Determine the (X, Y) coordinate at the center of the cell enclosing the given text.  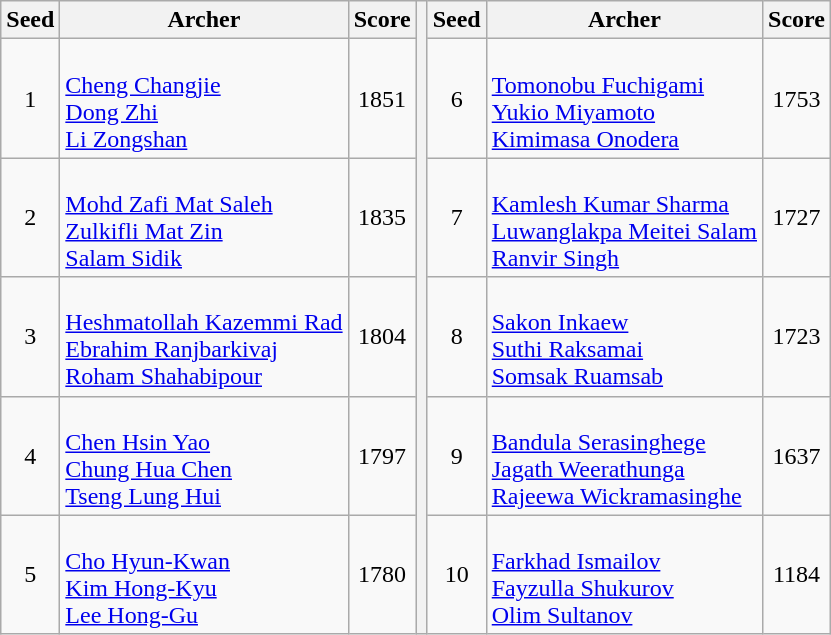
1 (30, 98)
Farkhad Ismailov Fayzulla Shukurov Olim Sultanov (624, 574)
Sakon Inkaew Suthi Raksamai Somsak Ruamsab (624, 336)
1723 (797, 336)
Mohd Zafi Mat Saleh Zulkifli Mat Zin Salam Sidik (204, 218)
5 (30, 574)
1797 (382, 456)
4 (30, 456)
1835 (382, 218)
1804 (382, 336)
Chen Hsin Yao Chung Hua Chen Tseng Lung Hui (204, 456)
1637 (797, 456)
8 (456, 336)
3 (30, 336)
1753 (797, 98)
Kamlesh Kumar Sharma Luwanglakpa Meitei Salam Ranvir Singh (624, 218)
Heshmatollah Kazemmi Rad Ebrahim Ranjbarkivaj Roham Shahabipour (204, 336)
Bandula Serasinghege Jagath Weerathunga Rajeewa Wickramasinghe (624, 456)
1851 (382, 98)
9 (456, 456)
2 (30, 218)
10 (456, 574)
Cho Hyun-Kwan Kim Hong-Kyu Lee Hong-Gu (204, 574)
1780 (382, 574)
7 (456, 218)
Cheng Changjie Dong Zhi Li Zongshan (204, 98)
Tomonobu Fuchigami Yukio Miyamoto Kimimasa Onodera (624, 98)
6 (456, 98)
1184 (797, 574)
1727 (797, 218)
